Determine the (x, y) coordinate at the center of the cell enclosing the given text.  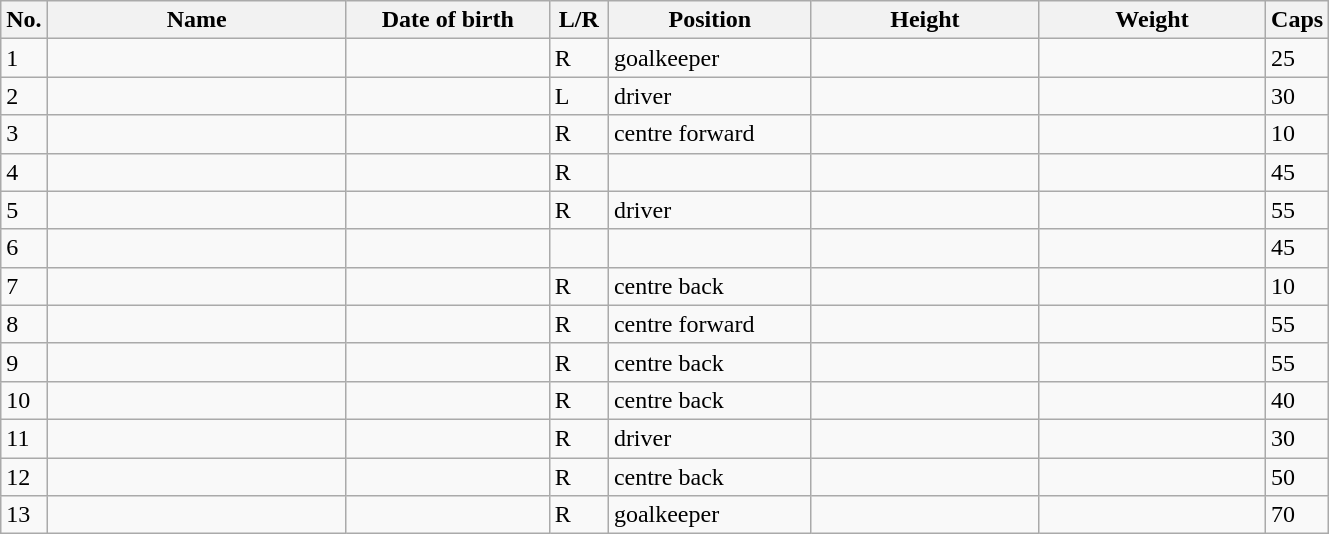
70 (1298, 515)
Date of birth (448, 20)
L/R (578, 20)
5 (24, 210)
Name (196, 20)
6 (24, 248)
No. (24, 20)
9 (24, 362)
2 (24, 96)
40 (1298, 400)
13 (24, 515)
12 (24, 477)
4 (24, 172)
3 (24, 134)
50 (1298, 477)
Weight (1152, 20)
7 (24, 286)
25 (1298, 58)
L (578, 96)
Height (924, 20)
11 (24, 438)
8 (24, 324)
1 (24, 58)
Position (710, 20)
Caps (1298, 20)
